Provide the (x, y) coordinate of the cell's center where the given text is located.  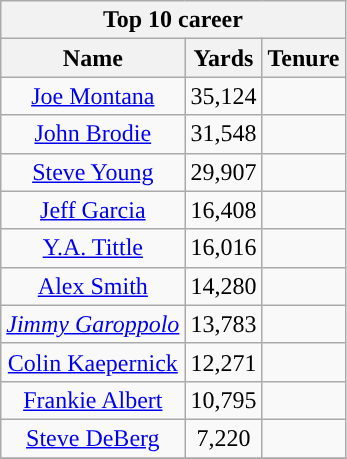
Top 10 career (173, 20)
Alex Smith (93, 286)
31,548 (224, 134)
Steve Young (93, 172)
13,783 (224, 324)
Joe Montana (93, 96)
35,124 (224, 96)
10,795 (224, 400)
16,016 (224, 248)
Y.A. Tittle (93, 248)
29,907 (224, 172)
12,271 (224, 362)
Colin Kaepernick (93, 362)
John Brodie (93, 134)
14,280 (224, 286)
Jeff Garcia (93, 210)
Steve DeBerg (93, 438)
Jimmy Garoppolo (93, 324)
Frankie Albert (93, 400)
Tenure (304, 58)
16,408 (224, 210)
Yards (224, 58)
7,220 (224, 438)
Name (93, 58)
